Identify which cell holds the provided text, then report its [x, y] central coordinate. 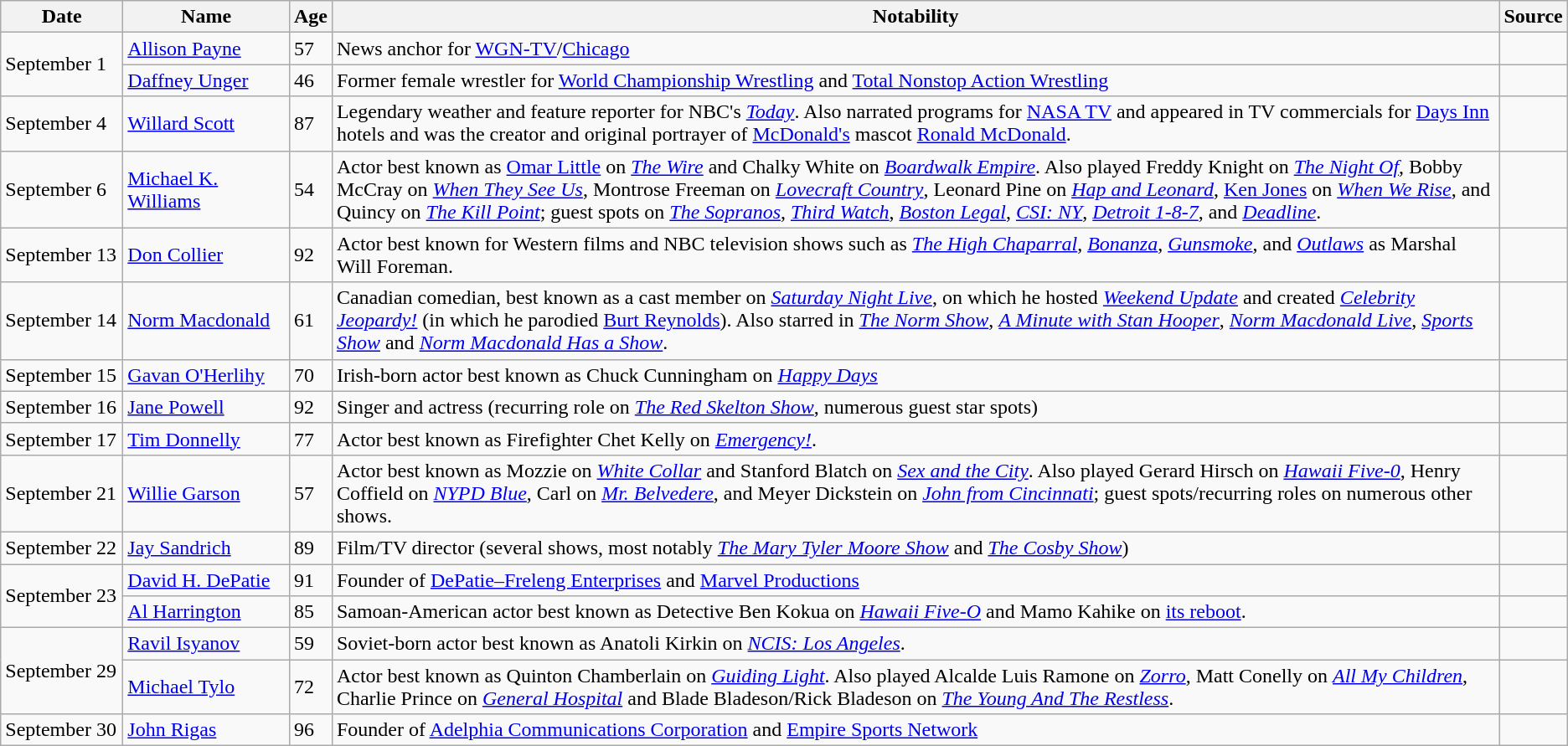
September 13 [62, 255]
September 14 [62, 321]
61 [310, 321]
Gavan O'Herlihy [206, 375]
Former female wrestler for World Championship Wrestling and Total Nonstop Action Wrestling [916, 80]
Jane Powell [206, 407]
Source [1533, 17]
September 21 [62, 493]
September 16 [62, 407]
September 30 [62, 730]
59 [310, 644]
Notability [916, 17]
96 [310, 730]
Singer and actress (recurring role on The Red Skelton Show, numerous guest star spots) [916, 407]
September 15 [62, 375]
Michael Tylo [206, 687]
September 29 [62, 671]
Actor best known for Western films and NBC television shows such as The High Chaparral, Bonanza, Gunsmoke, and Outlaws as Marshal Will Foreman. [916, 255]
Name [206, 17]
Don Collier [206, 255]
Samoan-American actor best known as Detective Ben Kokua on Hawaii Five-O and Mamo Kahike on its reboot. [916, 612]
Allison Payne [206, 49]
54 [310, 189]
September 1 [62, 64]
September 17 [62, 439]
News anchor for WGN-TV/Chicago [916, 49]
David H. DePatie [206, 580]
Al Harrington [206, 612]
Film/TV director (several shows, most notably The Mary Tyler Moore Show and The Cosby Show) [916, 548]
Age [310, 17]
Tim Donnelly [206, 439]
Founder of DePatie–Freleng Enterprises and Marvel Productions [916, 580]
Michael K. Williams [206, 189]
September 23 [62, 596]
77 [310, 439]
Daffney Unger [206, 80]
September 4 [62, 124]
85 [310, 612]
September 6 [62, 189]
Soviet-born actor best known as Anatoli Kirkin on NCIS: Los Angeles. [916, 644]
September 22 [62, 548]
70 [310, 375]
91 [310, 580]
Willard Scott [206, 124]
John Rigas [206, 730]
Jay Sandrich [206, 548]
Founder of Adelphia Communications Corporation and Empire Sports Network [916, 730]
Irish-born actor best known as Chuck Cunningham on Happy Days [916, 375]
72 [310, 687]
Norm Macdonald [206, 321]
Willie Garson [206, 493]
89 [310, 548]
87 [310, 124]
Ravil Isyanov [206, 644]
46 [310, 80]
Actor best known as Firefighter Chet Kelly on Emergency!. [916, 439]
Date [62, 17]
